Determine the (X, Y) coordinate at the center of the cell enclosing the given text.  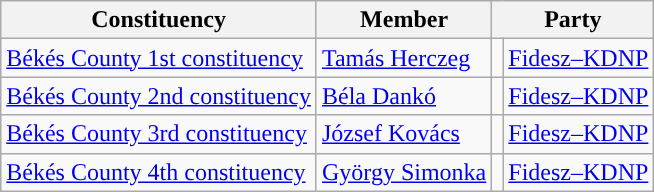
Békés County 3rd constituency (159, 134)
Békés County 2nd constituency (159, 96)
Béla Dankó (404, 96)
Party (573, 20)
Békés County 4th constituency (159, 172)
József Kovács (404, 134)
György Simonka (404, 172)
Member (404, 20)
Békés County 1st constituency (159, 58)
Tamás Herczeg (404, 58)
Constituency (159, 20)
